Provide the (X, Y) coordinate of the cell's center where the given text is located.  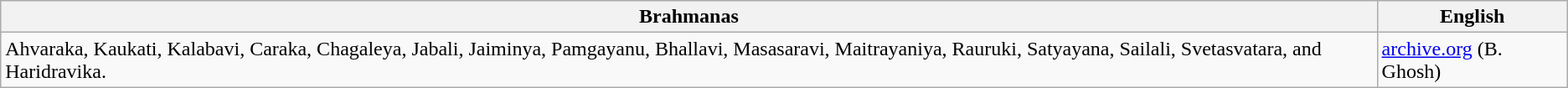
Brahmanas (689, 17)
English (1473, 17)
archive.org (B. Ghosh) (1473, 60)
